Extract the [X, Y] coordinate from the center of the cell holding the provided text.  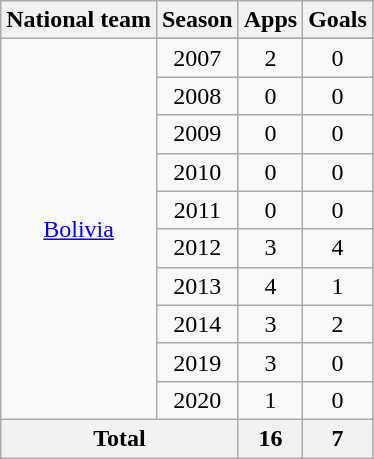
7 [338, 438]
Total [120, 438]
Bolivia [79, 230]
2011 [197, 210]
2010 [197, 172]
2014 [197, 324]
Goals [338, 20]
2012 [197, 248]
Apps [270, 20]
Season [197, 20]
2007 [197, 58]
2019 [197, 362]
2020 [197, 400]
National team [79, 20]
16 [270, 438]
2009 [197, 134]
2013 [197, 286]
2008 [197, 96]
